For the text-containing cell, return its midpoint in (X, Y) coordinate format. 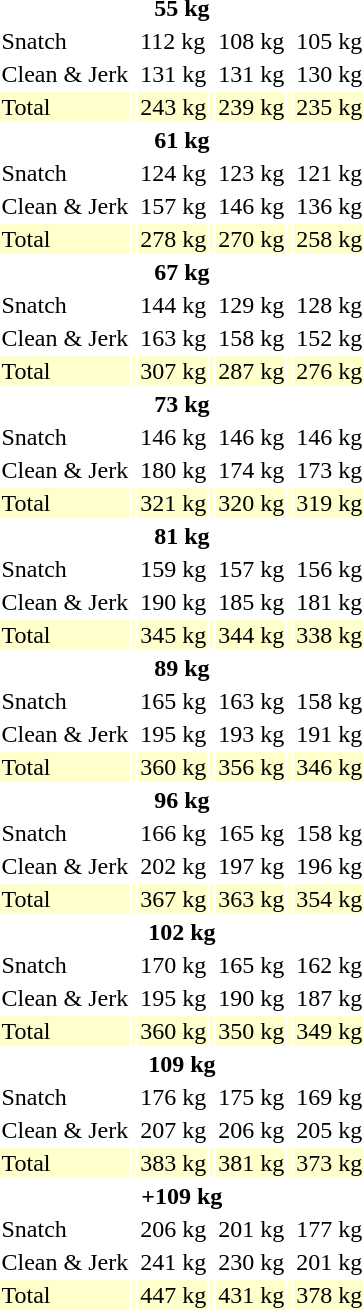
166 kg (174, 833)
230 kg (252, 1262)
447 kg (174, 1295)
144 kg (174, 305)
350 kg (252, 1031)
207 kg (174, 1130)
239 kg (252, 107)
123 kg (252, 173)
381 kg (252, 1163)
185 kg (252, 602)
197 kg (252, 866)
321 kg (174, 503)
159 kg (174, 569)
170 kg (174, 965)
241 kg (174, 1262)
356 kg (252, 767)
345 kg (174, 635)
243 kg (174, 107)
367 kg (174, 899)
202 kg (174, 866)
108 kg (252, 41)
287 kg (252, 371)
158 kg (252, 338)
124 kg (174, 173)
129 kg (252, 305)
270 kg (252, 239)
180 kg (174, 470)
363 kg (252, 899)
175 kg (252, 1097)
112 kg (174, 41)
174 kg (252, 470)
193 kg (252, 734)
307 kg (174, 371)
201 kg (252, 1229)
431 kg (252, 1295)
383 kg (174, 1163)
278 kg (174, 239)
176 kg (174, 1097)
320 kg (252, 503)
344 kg (252, 635)
